Capture the cell that displays the provided text and extract its [x, y] central coordinate. 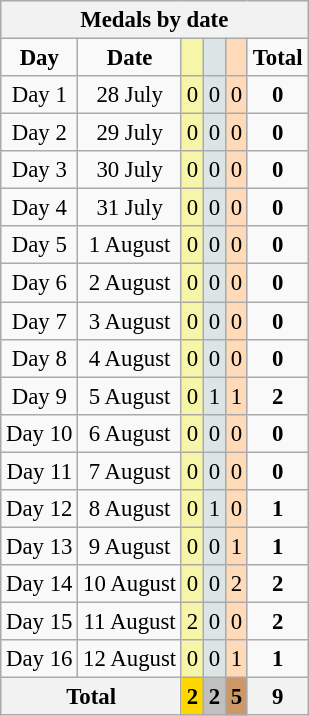
Day 4 [40, 208]
Day 16 [40, 659]
12 August [130, 659]
Day 1 [40, 95]
1 August [130, 245]
Day 2 [40, 133]
9 August [130, 546]
9 [277, 697]
11 August [130, 621]
Day 5 [40, 245]
Day 13 [40, 546]
5 [236, 697]
Day 6 [40, 283]
Day [40, 58]
5 August [130, 396]
Day 12 [40, 509]
7 August [130, 471]
4 August [130, 358]
Day 8 [40, 358]
8 August [130, 509]
31 July [130, 208]
3 August [130, 321]
Day 15 [40, 621]
Date [130, 58]
Medals by date [154, 20]
6 August [130, 433]
Day 11 [40, 471]
Day 9 [40, 396]
29 July [130, 133]
28 July [130, 95]
Day 7 [40, 321]
10 August [130, 584]
2 August [130, 283]
Day 3 [40, 170]
30 July [130, 170]
Day 10 [40, 433]
Day 14 [40, 584]
